Capture the cell that displays the provided text and extract its [x, y] central coordinate. 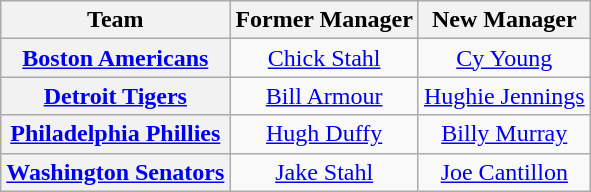
Cy Young [504, 58]
Boston Americans [116, 58]
Team [116, 20]
New Manager [504, 20]
Jake Stahl [324, 172]
Washington Senators [116, 172]
Bill Armour [324, 96]
Hugh Duffy [324, 134]
Former Manager [324, 20]
Philadelphia Phillies [116, 134]
Detroit Tigers [116, 96]
Joe Cantillon [504, 172]
Billy Murray [504, 134]
Hughie Jennings [504, 96]
Chick Stahl [324, 58]
